Search for the cell housing the specified text and yield its (X, Y) center coordinate. 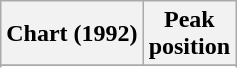
Peakposition (189, 34)
Chart (1992) (72, 34)
